Pinpoint the cell where the given text exists, returning its [x, y] midpoint coordinate. 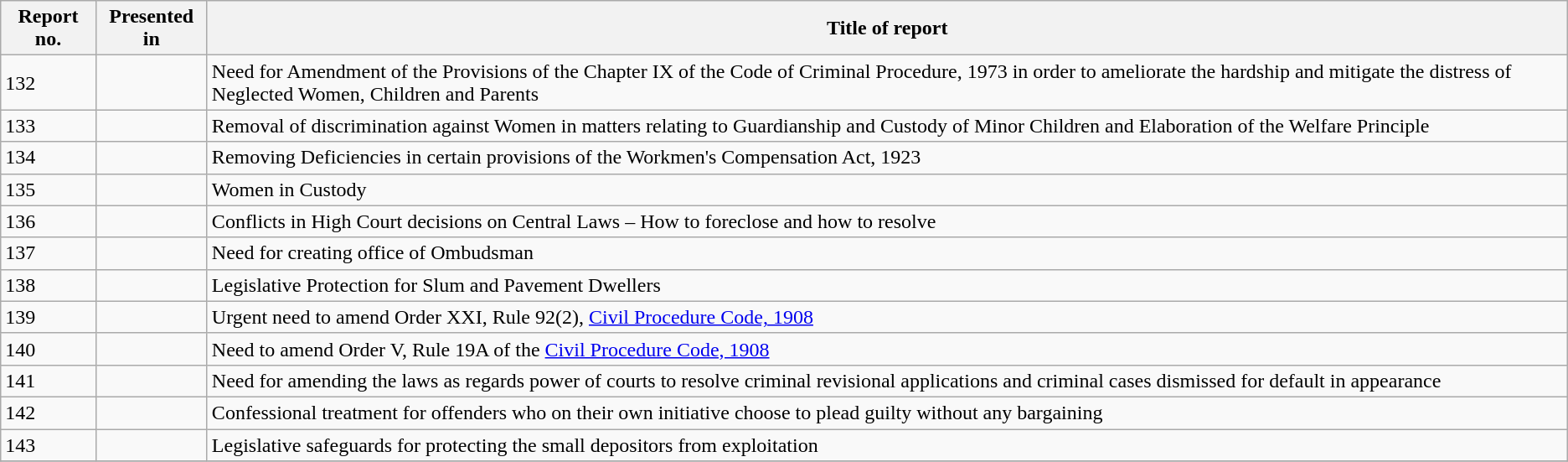
139 [49, 317]
Removing Deficiencies in certain provisions of the Workmen's Compensation Act, 1923 [887, 158]
132 [49, 82]
141 [49, 381]
Confessional treatment for offenders who on their own initiative choose to plead guilty without any bargaining [887, 413]
Women in Custody [887, 189]
Legislative safeguards for protecting the small depositors from exploitation [887, 445]
Need for creating office of Ombudsman [887, 253]
134 [49, 158]
135 [49, 189]
143 [49, 445]
Title of report [887, 29]
Removal of discrimination against Women in matters relating to Guardianship and Custody of Minor Children and Elaboration of the Welfare Principle [887, 126]
140 [49, 349]
Conflicts in High Court decisions on Central Laws – How to foreclose and how to resolve [887, 221]
138 [49, 285]
137 [49, 253]
Presented in [151, 29]
Need to amend Order V, Rule 19A of the Civil Procedure Code, 1908 [887, 349]
142 [49, 413]
136 [49, 221]
Urgent need to amend Order XXI, Rule 92(2), Civil Procedure Code, 1908 [887, 317]
Report no. [49, 29]
133 [49, 126]
Legislative Protection for Slum and Pavement Dwellers [887, 285]
